Search for the cell housing the specified text and yield its [X, Y] center coordinate. 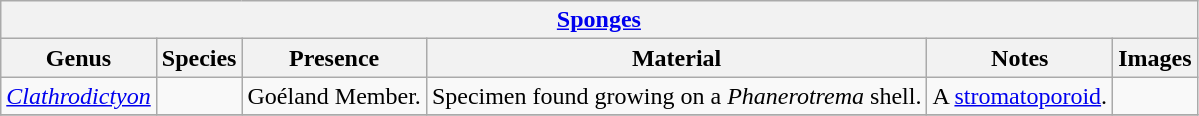
A stromatoporoid. [1020, 96]
Notes [1020, 58]
Goéland Member. [334, 96]
Presence [334, 58]
Sponges [599, 20]
Clathrodictyon [79, 96]
Species [199, 58]
Specimen found growing on a Phanerotrema shell. [676, 96]
Genus [79, 58]
Images [1155, 58]
Material [676, 58]
